Find where the given text appears and provide that cell's center as [X, Y] coordinate. 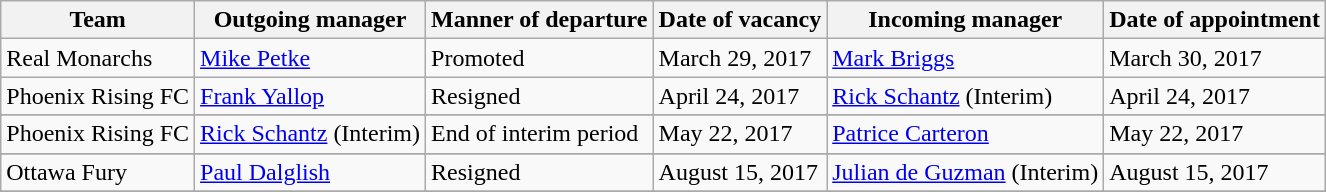
Julian de Guzman (Interim) [966, 172]
Real Monarchs [98, 58]
Incoming manager [966, 20]
March 29, 2017 [740, 58]
Mark Briggs [966, 58]
Mike Petke [310, 58]
Manner of departure [540, 20]
End of interim period [540, 134]
Team [98, 20]
Ottawa Fury [98, 172]
Promoted [540, 58]
Frank Yallop [310, 96]
Date of appointment [1215, 20]
Outgoing manager [310, 20]
March 30, 2017 [1215, 58]
Paul Dalglish [310, 172]
Patrice Carteron [966, 134]
Date of vacancy [740, 20]
